Pinpoint the cell where the given text exists, returning its [x, y] midpoint coordinate. 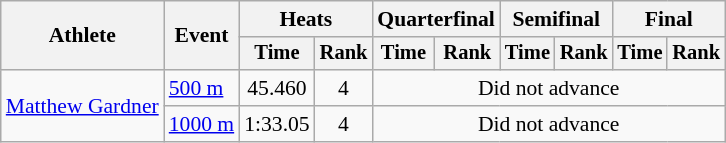
1:33.05 [276, 124]
Event [202, 36]
Athlete [82, 36]
Semifinal [556, 19]
500 m [202, 88]
Heats [306, 19]
Quarterfinal [436, 19]
Matthew Gardner [82, 106]
1000 m [202, 124]
Final [668, 19]
45.460 [276, 88]
